Provide the (x, y) coordinate of the cell's center where the given text is located.  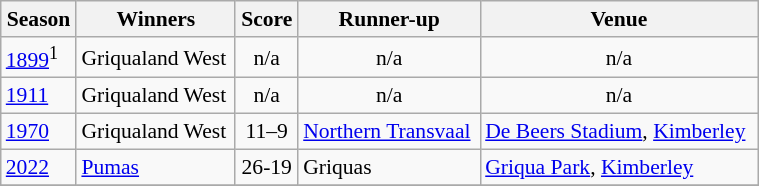
Winners (156, 19)
Northern Transvaal (389, 132)
Venue (618, 19)
1970 (39, 132)
26-19 (266, 167)
Griqua Park, Kimberley (618, 167)
2022 (39, 167)
11–9 (266, 132)
Season (39, 19)
Griquas (389, 167)
Score (266, 19)
Runner-up (389, 19)
1911 (39, 96)
De Beers Stadium, Kimberley (618, 132)
Pumas (156, 167)
18991 (39, 58)
